From the cell containing the given text, extract its center point as (x, y) coordinate. 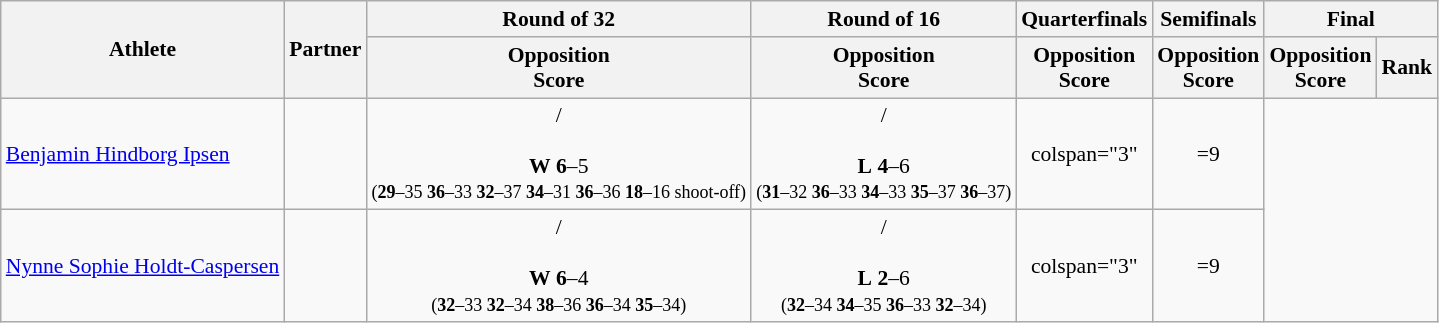
/ L 4–6 (31–32 36–33 34–33 35–37 36–37) (884, 154)
/ L 2–6 (32–34 34–35 36–33 32–34) (884, 266)
/ W 6–5 (29–35 36–33 32–37 34–31 36–36 18–16 shoot-off) (558, 154)
Round of 16 (884, 19)
Quarterfinals (1084, 19)
Rank (1406, 68)
Benjamin Hindborg Ipsen (143, 154)
/ W 6–4 (32–33 32–34 38–36 36–34 35–34) (558, 266)
Semifinals (1208, 19)
Round of 32 (558, 19)
Final (1350, 19)
Partner (325, 50)
Athlete (143, 50)
Nynne Sophie Holdt-Caspersen (143, 266)
